Search for the cell housing the specified text and yield its (x, y) center coordinate. 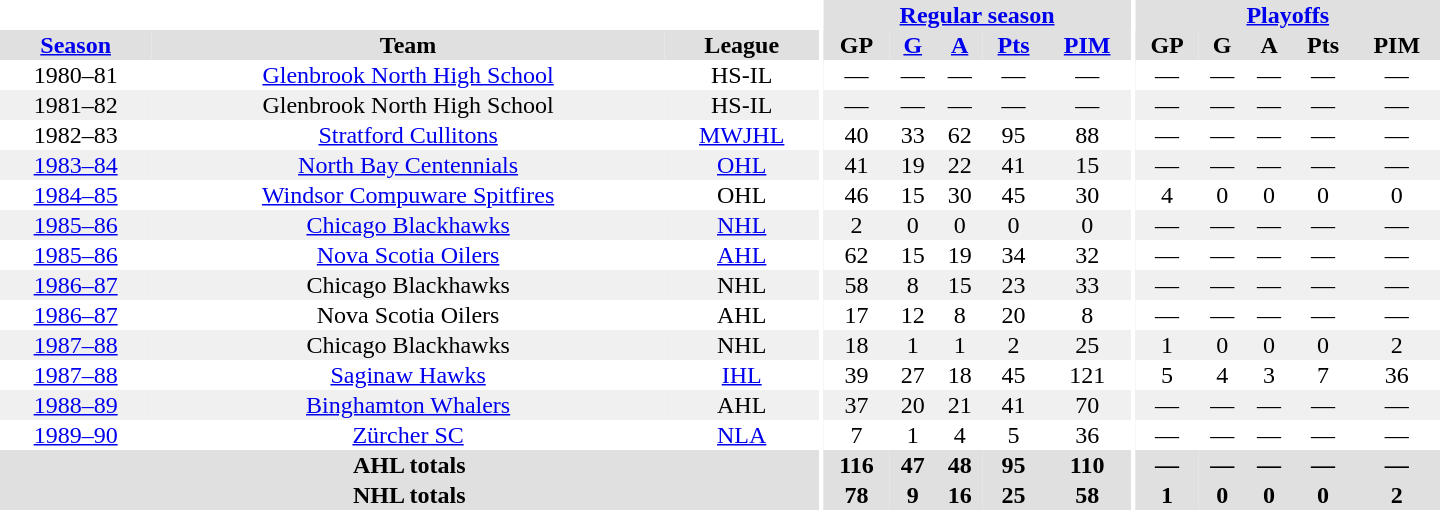
22 (960, 165)
48 (960, 465)
Team (408, 45)
1981–82 (76, 105)
121 (1087, 375)
47 (912, 465)
40 (857, 135)
Stratford Cullitons (408, 135)
23 (1014, 285)
70 (1087, 405)
21 (960, 405)
1982–83 (76, 135)
16 (960, 495)
46 (857, 195)
NLA (742, 435)
Zürcher SC (408, 435)
AHL totals (410, 465)
32 (1087, 255)
1980–81 (76, 75)
North Bay Centennials (408, 165)
League (742, 45)
3 (1270, 375)
37 (857, 405)
17 (857, 315)
1984–85 (76, 195)
1989–90 (76, 435)
12 (912, 315)
110 (1087, 465)
1983–84 (76, 165)
Regular season (978, 15)
Binghamton Whalers (408, 405)
78 (857, 495)
Windsor Compuware Spitfires (408, 195)
IHL (742, 375)
Playoffs (1288, 15)
MWJHL (742, 135)
88 (1087, 135)
34 (1014, 255)
9 (912, 495)
NHL totals (410, 495)
27 (912, 375)
Saginaw Hawks (408, 375)
39 (857, 375)
116 (857, 465)
Season (76, 45)
1988–89 (76, 405)
